Scan for the cell matching the given text and deliver its [X, Y] coordinate at center. 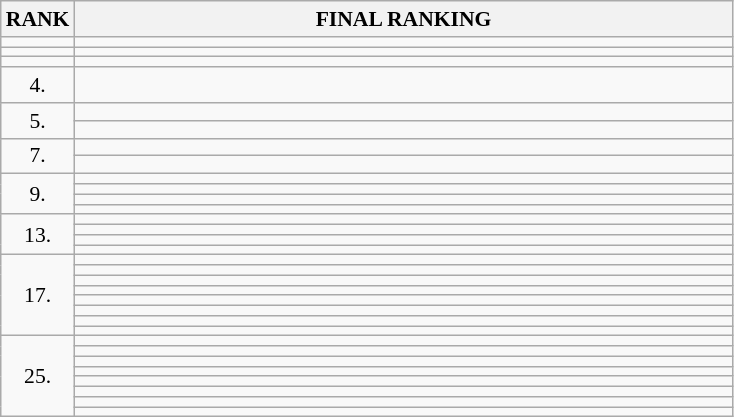
7. [38, 156]
13. [38, 235]
4. [38, 85]
RANK [38, 19]
5. [38, 121]
25. [38, 376]
FINAL RANKING [403, 19]
17. [38, 296]
9. [38, 194]
